Detect which cell encompasses the target text, then output its (X, Y) center coordinate. 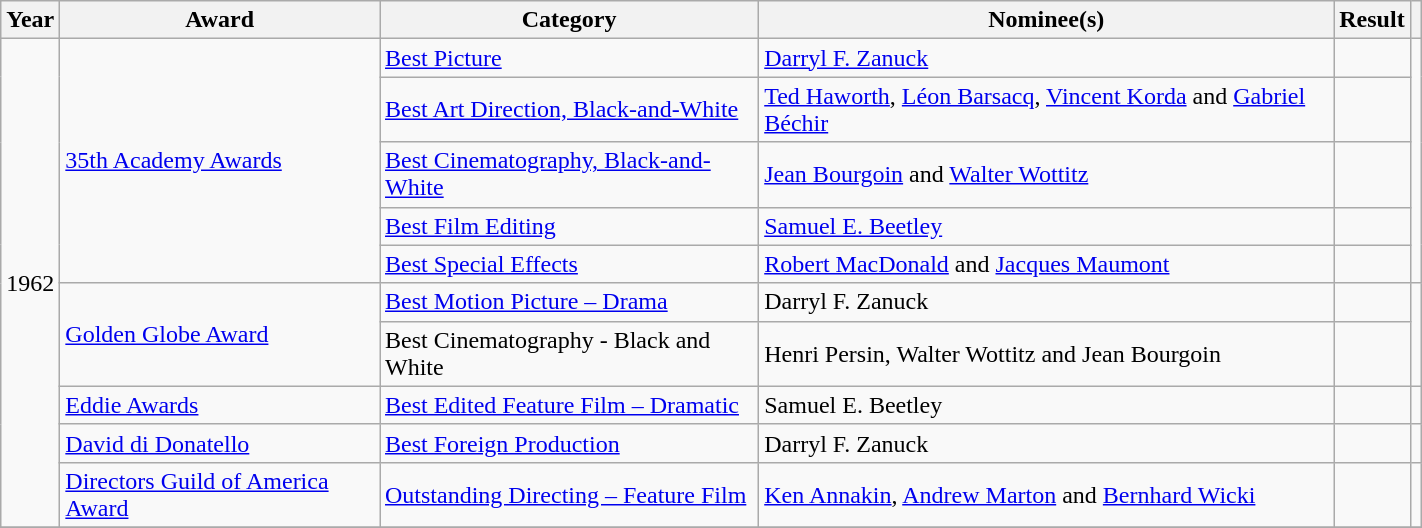
Best Edited Feature Film – Dramatic (570, 405)
Best Cinematography - Black and White (570, 354)
Ted Haworth, Léon Barsacq, Vincent Korda and Gabriel Béchir (1046, 110)
Robert MacDonald and Jacques Maumont (1046, 264)
Henri Persin, Walter Wottitz and Jean Bourgoin (1046, 354)
35th Academy Awards (220, 161)
Best Art Direction, Black-and-White (570, 110)
1962 (30, 284)
Best Motion Picture – Drama (570, 302)
Best Cinematography, Black-and-White (570, 174)
Jean Bourgoin and Walter Wottitz (1046, 174)
Best Film Editing (570, 226)
Award (220, 20)
Best Foreign Production (570, 443)
David di Donatello (220, 443)
Directors Guild of America Award (220, 494)
Best Picture (570, 58)
Best Special Effects (570, 264)
Outstanding Directing – Feature Film (570, 494)
Category (570, 20)
Eddie Awards (220, 405)
Result (1372, 20)
Nominee(s) (1046, 20)
Ken Annakin, Andrew Marton and Bernhard Wicki (1046, 494)
Year (30, 20)
Golden Globe Award (220, 334)
